Scan for the cell matching the given text and deliver its [X, Y] coordinate at center. 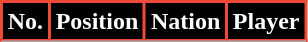
Player [266, 22]
Nation [186, 22]
No. [26, 22]
Position [96, 22]
